Locate the cell with the specified text and output its (X, Y) center coordinate. 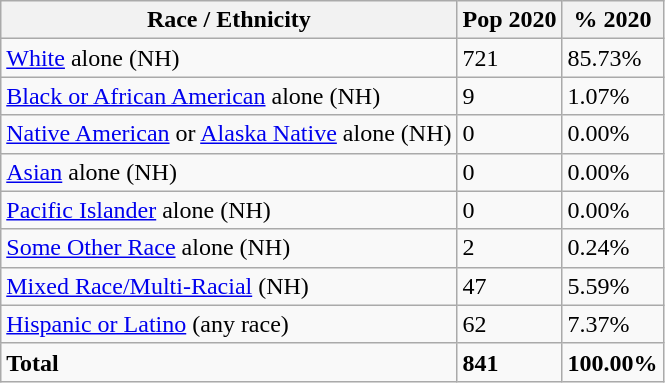
1.07% (612, 96)
62 (510, 324)
Mixed Race/Multi-Racial (NH) (229, 286)
Some Other Race alone (NH) (229, 248)
85.73% (612, 58)
% 2020 (612, 20)
Pacific Islander alone (NH) (229, 210)
Black or African American alone (NH) (229, 96)
Pop 2020 (510, 20)
47 (510, 286)
Total (229, 362)
Native American or Alaska Native alone (NH) (229, 134)
5.59% (612, 286)
White alone (NH) (229, 58)
0.24% (612, 248)
Race / Ethnicity (229, 20)
7.37% (612, 324)
2 (510, 248)
9 (510, 96)
Asian alone (NH) (229, 172)
841 (510, 362)
100.00% (612, 362)
Hispanic or Latino (any race) (229, 324)
721 (510, 58)
